Determine the (X, Y) coordinate at the center of the cell enclosing the given text.  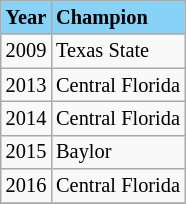
Champion (118, 17)
2015 (26, 152)
Baylor (118, 152)
2014 (26, 118)
2013 (26, 85)
Year (26, 17)
2016 (26, 186)
2009 (26, 51)
Texas State (118, 51)
